Detect which cell encompasses the target text, then output its (X, Y) center coordinate. 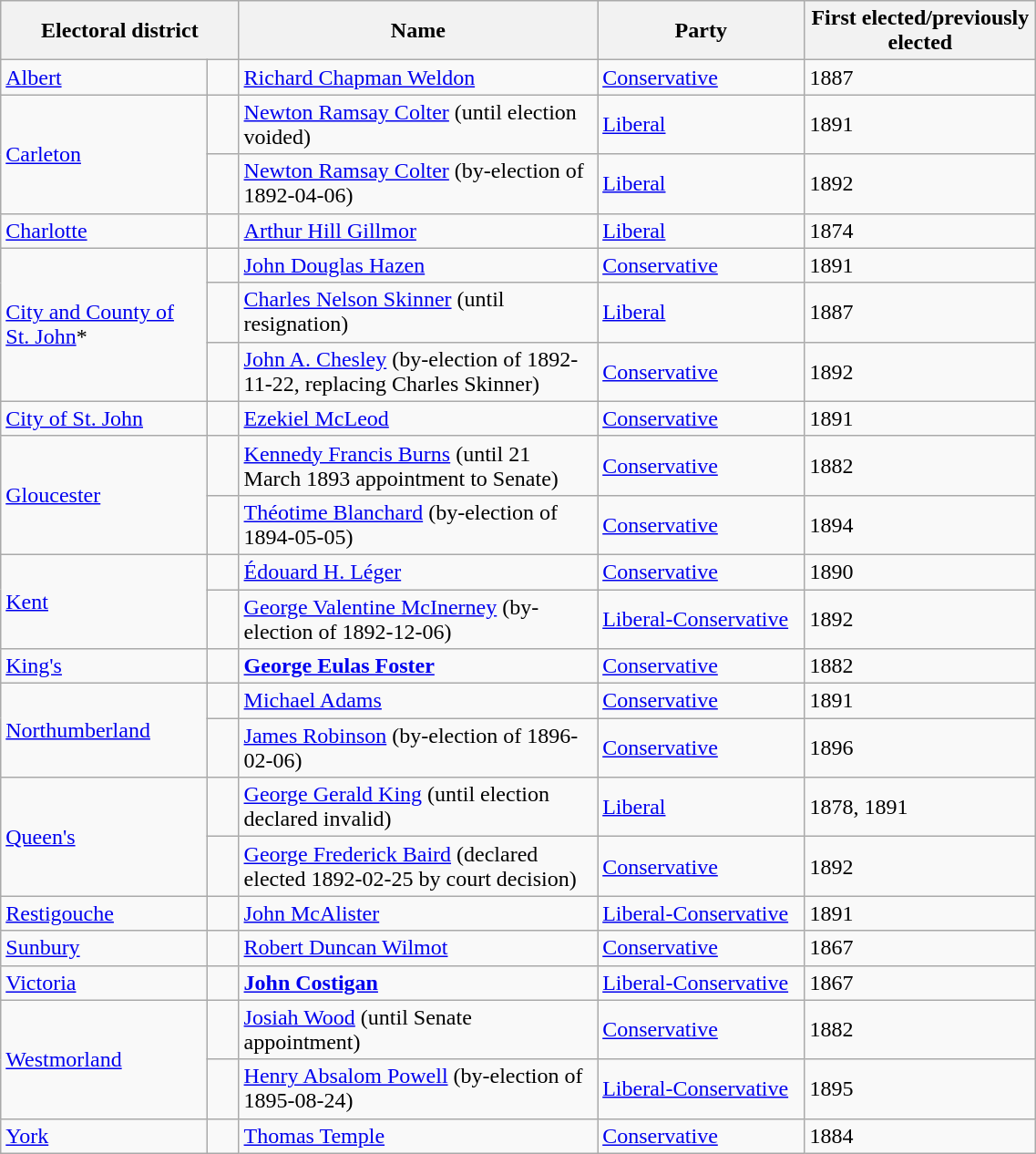
1878, 1891 (920, 808)
George Eulas Foster (418, 666)
Carleton (104, 154)
John A. Chesley (by-election of 1892-11-22, replacing Charles Skinner) (418, 372)
Charlotte (104, 231)
Northumberland (104, 731)
Electoral district (120, 31)
Charles Nelson Skinner (until resignation) (418, 312)
Arthur Hill Gillmor (418, 231)
Sunbury (104, 948)
John McAlister (418, 913)
John Costigan (418, 983)
Michael Adams (418, 701)
1895 (920, 1088)
Queen's (104, 837)
1874 (920, 231)
Richard Chapman Weldon (418, 77)
City and County of St. John* (104, 325)
Kent (104, 602)
Thomas Temple (418, 1136)
1890 (920, 572)
King's (104, 666)
Newton Ramsay Colter (by-election of 1892-04-06) (418, 184)
1894 (920, 525)
Name (418, 31)
Albert (104, 77)
George Gerald King (until election declared invalid) (418, 808)
Josiah Wood (until Senate appointment) (418, 1030)
Kennedy Francis Burns (until 21 March 1893 appointment to Senate) (418, 465)
1884 (920, 1136)
Édouard H. Léger (418, 572)
Gloucester (104, 495)
Victoria (104, 983)
John Douglas Hazen (418, 265)
City of St. John (104, 418)
York (104, 1136)
James Robinson (by-election of 1896-02-06) (418, 747)
Westmorland (104, 1059)
First elected/previously elected (920, 31)
Restigouche (104, 913)
Henry Absalom Powell (by-election of 1895-08-24) (418, 1088)
Théotime Blanchard (by-election of 1894-05-05) (418, 525)
Newton Ramsay Colter (until election voided) (418, 124)
George Valentine McInerney (by-election of 1892-12-06) (418, 618)
Ezekiel McLeod (418, 418)
Robert Duncan Wilmot (418, 948)
George Frederick Baird (declared elected 1892-02-25 by court decision) (418, 866)
Party (702, 31)
1896 (920, 747)
